Extract the [x, y] coordinate from the center of the cell holding the provided text.  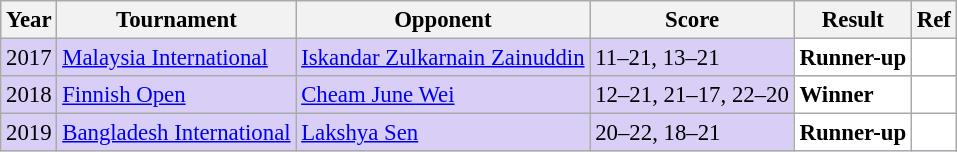
2019 [29, 133]
Opponent [443, 20]
Score [692, 20]
Cheam June Wei [443, 95]
Finnish Open [176, 95]
Ref [934, 20]
Lakshya Sen [443, 133]
2017 [29, 58]
Malaysia International [176, 58]
2018 [29, 95]
12–21, 21–17, 22–20 [692, 95]
Winner [852, 95]
20–22, 18–21 [692, 133]
Result [852, 20]
11–21, 13–21 [692, 58]
Year [29, 20]
Tournament [176, 20]
Bangladesh International [176, 133]
Iskandar Zulkarnain Zainuddin [443, 58]
